From the cell containing the given text, extract its center point as [x, y] coordinate. 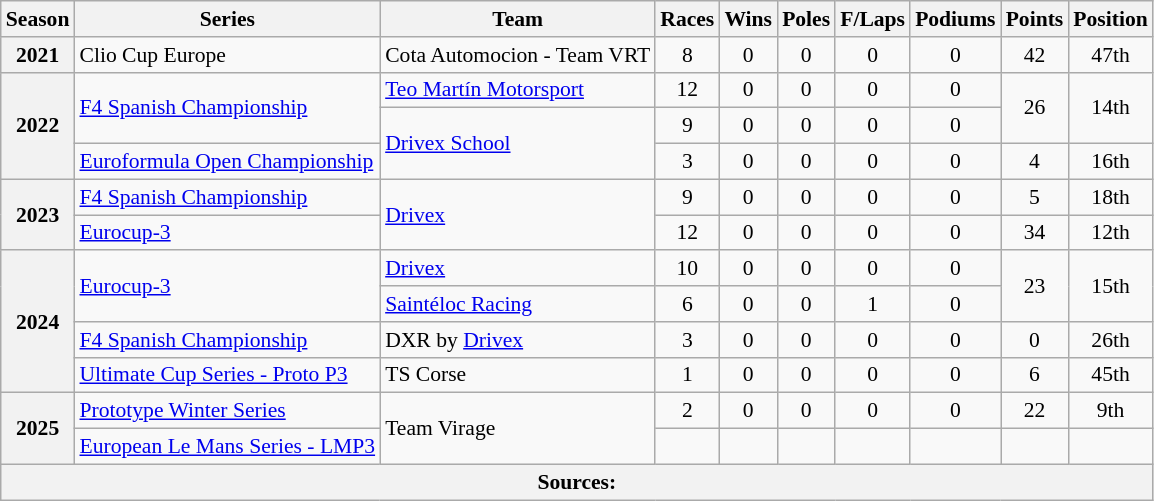
16th [1110, 162]
Cota Automocion - Team VRT [518, 55]
European Le Mans Series - LMP3 [227, 447]
Team Virage [518, 428]
F/Laps [872, 19]
2025 [38, 428]
Sources: [577, 482]
Clio Cup Europe [227, 55]
2021 [38, 55]
Ultimate Cup Series - Proto P3 [227, 375]
2024 [38, 322]
42 [1035, 55]
23 [1035, 286]
Series [227, 19]
Podiums [956, 19]
Team [518, 19]
TS Corse [518, 375]
Points [1035, 19]
10 [687, 269]
14th [1110, 108]
2022 [38, 126]
22 [1035, 411]
Wins [748, 19]
Prototype Winter Series [227, 411]
Poles [806, 19]
Teo Martín Motorsport [518, 90]
47th [1110, 55]
15th [1110, 286]
34 [1035, 233]
2023 [38, 214]
4 [1035, 162]
Races [687, 19]
Saintéloc Racing [518, 304]
45th [1110, 375]
8 [687, 55]
Season [38, 19]
Position [1110, 19]
26 [1035, 108]
Drivex School [518, 144]
DXR by Drivex [518, 340]
12th [1110, 233]
9th [1110, 411]
2 [687, 411]
18th [1110, 197]
5 [1035, 197]
26th [1110, 340]
Euroformula Open Championship [227, 162]
